Determine the (X, Y) coordinate at the center of the cell enclosing the given text.  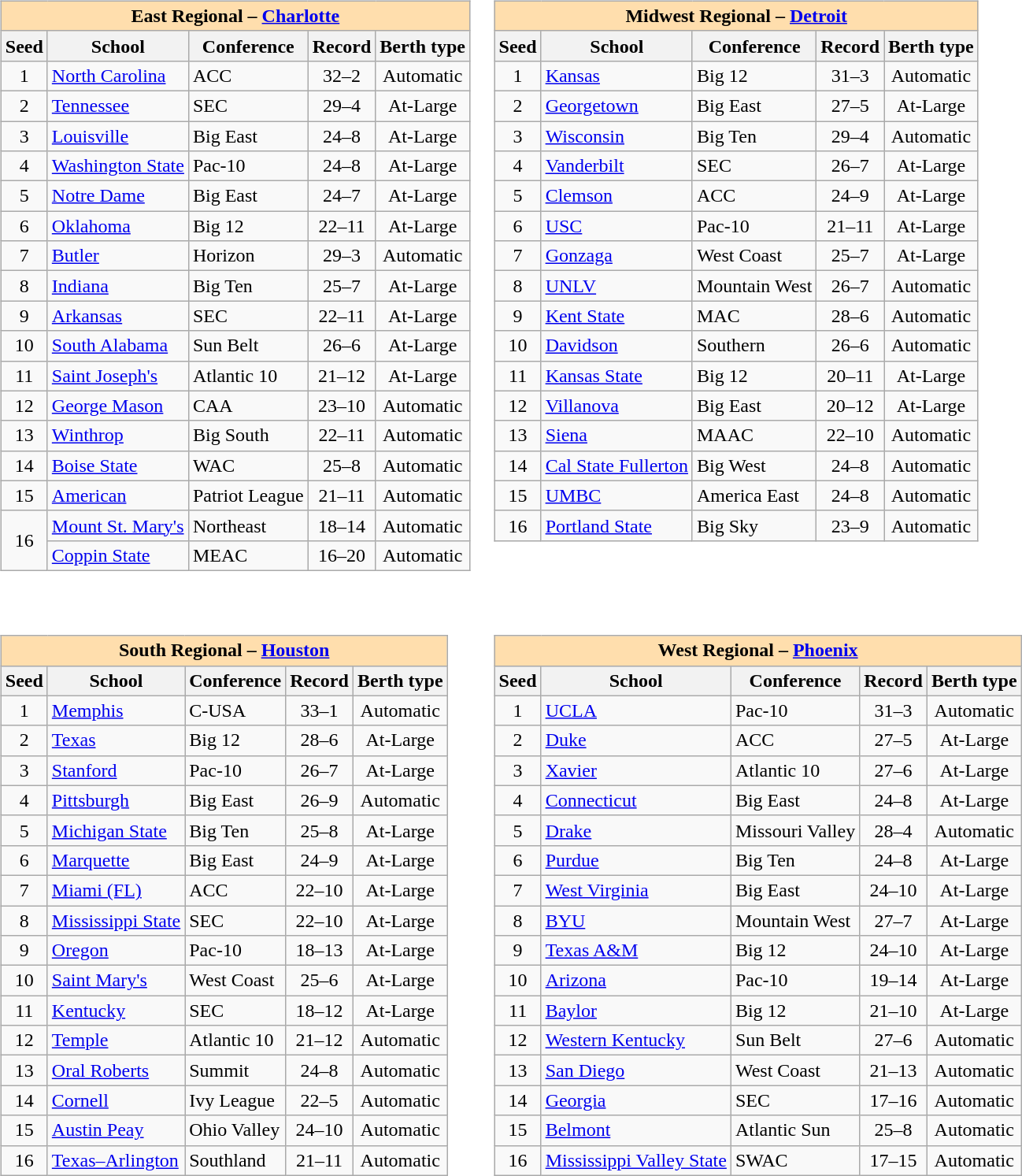
28–4 (894, 830)
17–15 (894, 1160)
Southland (235, 1160)
Cal State Fullerton (617, 466)
West Regional – Phoenix (757, 651)
Ohio Valley (235, 1130)
MEAC (248, 555)
George Mason (118, 406)
Mississippi State (116, 921)
Belmont (636, 1130)
18–14 (342, 525)
C-USA (235, 710)
Texas–Arlington (116, 1160)
Indiana (118, 286)
WAC (248, 466)
Tennessee (118, 106)
Miami (FL) (116, 890)
24–7 (342, 196)
Mississippi Valley State (636, 1160)
Clemson (617, 196)
Siena (617, 436)
Notre Dame (118, 196)
North Carolina (118, 76)
Kentucky (116, 1011)
Boise State (118, 466)
Drake (636, 830)
33–1 (320, 710)
20–12 (850, 406)
Missouri Valley (795, 830)
Oklahoma (118, 226)
27–7 (894, 921)
21–10 (894, 1011)
Big South (248, 436)
18–13 (320, 951)
Ivy League (235, 1100)
Wisconsin (617, 136)
West Virginia (636, 890)
Michigan State (116, 830)
21–13 (894, 1070)
USC (617, 226)
Portland State (617, 525)
20–11 (850, 376)
16–20 (342, 555)
Arizona (636, 981)
32–2 (342, 76)
East Regional – Charlotte (235, 16)
UCLA (636, 710)
23–10 (342, 406)
Davidson (617, 346)
Midwest Regional – Detroit (736, 16)
BYU (636, 921)
Connecticut (636, 800)
MAC (754, 316)
Oral Roberts (116, 1070)
UNLV (617, 286)
Arkansas (118, 316)
Pittsburgh (116, 800)
Baylor (636, 1011)
Marquette (116, 860)
Temple (116, 1041)
Summit (235, 1070)
Butler (118, 256)
Big West (754, 466)
San Diego (636, 1070)
Georgia (636, 1100)
Kansas State (617, 376)
Coppin State (118, 555)
Gonzaga (617, 256)
South Regional – Houston (224, 651)
South Alabama (118, 346)
Texas (116, 740)
MAAC (754, 436)
18–12 (320, 1011)
29–3 (342, 256)
Oregon (116, 951)
SWAC (795, 1160)
Purdue (636, 860)
Texas A&M (636, 951)
Duke (636, 740)
Xavier (636, 770)
Big Sky (754, 525)
Winthrop (118, 436)
Horizon (248, 256)
22–5 (320, 1100)
Stanford (116, 770)
Saint Mary's (116, 981)
Northeast (248, 525)
Georgetown (617, 106)
UMBC (617, 495)
American (118, 495)
Memphis (116, 710)
17–16 (894, 1100)
Kansas (617, 76)
America East (754, 495)
Austin Peay (116, 1130)
Western Kentucky (636, 1041)
Louisville (118, 136)
Villanova (617, 406)
25–6 (320, 981)
Saint Joseph's (118, 376)
Patriot League (248, 495)
Southern (754, 346)
23–9 (850, 525)
Washington State (118, 166)
Vanderbilt (617, 166)
26–9 (320, 800)
CAA (248, 406)
Cornell (116, 1100)
Atlantic Sun (795, 1130)
19–14 (894, 981)
Mount St. Mary's (118, 525)
Kent State (617, 316)
